Detect which cell encompasses the target text, then output its (x, y) center coordinate. 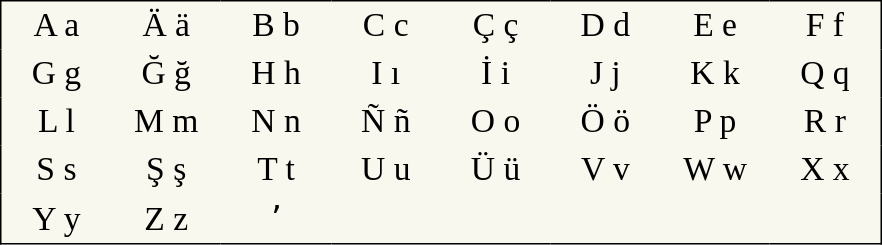
N n (276, 122)
V v (605, 170)
Ä ä (166, 26)
E e (715, 26)
P p (715, 122)
Ç ç (496, 26)
L l (56, 122)
F f (826, 26)
R r (826, 122)
C c (386, 26)
W w (715, 170)
J j (605, 74)
ʼ (276, 219)
Q q (826, 74)
T t (276, 170)
S s (56, 170)
M m (166, 122)
D d (605, 26)
Ñ ñ (386, 122)
İ i (496, 74)
Ö ö (605, 122)
G g (56, 74)
Ü ü (496, 170)
B b (276, 26)
Ğ ğ (166, 74)
Z z (166, 219)
U u (386, 170)
Ş ş (166, 170)
X x (826, 170)
I ı (386, 74)
A a (56, 26)
H h (276, 74)
K k (715, 74)
O o (496, 122)
Y y (56, 219)
